Search for the cell housing the specified text and yield its [X, Y] center coordinate. 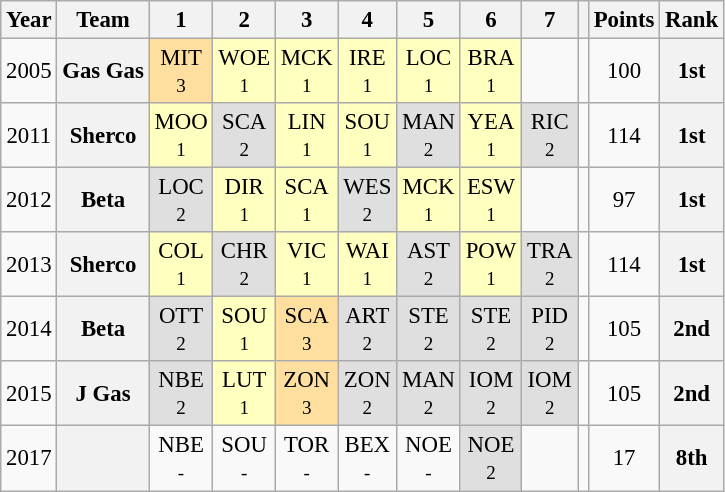
17 [624, 458]
2005 [29, 72]
WOE1 [244, 72]
TRA2 [550, 264]
Gas Gas [103, 72]
3 [306, 20]
TOR- [306, 458]
AST2 [429, 264]
2015 [29, 394]
BRA1 [490, 72]
NBE2 [181, 394]
WAI1 [368, 264]
6 [490, 20]
Points [624, 20]
SCA2 [244, 136]
Year [29, 20]
2012 [29, 200]
97 [624, 200]
LUT1 [244, 394]
2013 [29, 264]
DIR1 [244, 200]
OTT2 [181, 330]
NOE- [429, 458]
2017 [29, 458]
J Gas [103, 394]
YEA1 [490, 136]
NOE2 [490, 458]
2011 [29, 136]
MOO1 [181, 136]
BEX- [368, 458]
IRE1 [368, 72]
7 [550, 20]
PID2 [550, 330]
LIN1 [306, 136]
ZON2 [368, 394]
SCA3 [306, 330]
Team [103, 20]
2014 [29, 330]
RIC2 [550, 136]
POW1 [490, 264]
4 [368, 20]
SCA1 [306, 200]
VIC1 [306, 264]
LOC2 [181, 200]
ESW1 [490, 200]
LOC1 [429, 72]
COL1 [181, 264]
CHR2 [244, 264]
2 [244, 20]
8th [692, 458]
MIT3 [181, 72]
WES2 [368, 200]
1 [181, 20]
ZON3 [306, 394]
ART2 [368, 330]
5 [429, 20]
Rank [692, 20]
100 [624, 72]
SOU- [244, 458]
NBE- [181, 458]
